Return the (x, y) coordinate for the center point of the cell that contains the specified text.  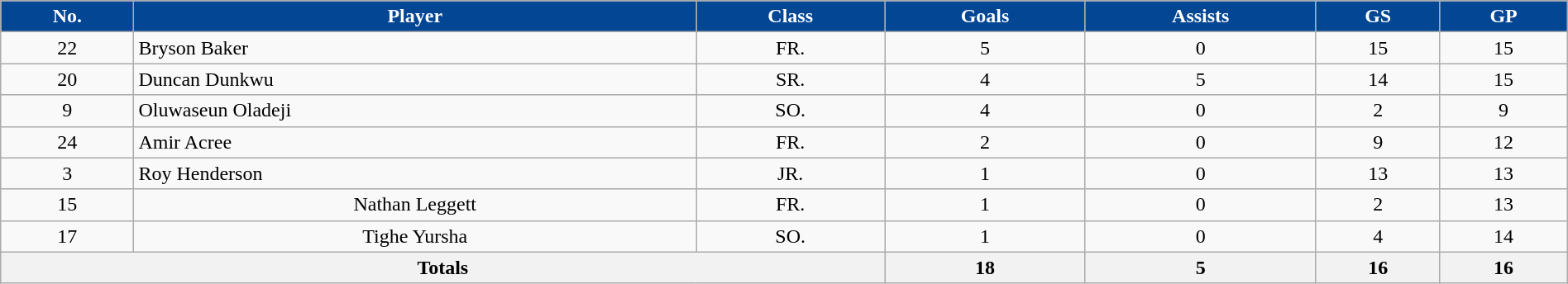
GS (1378, 17)
JR. (791, 173)
18 (985, 267)
Roy Henderson (415, 173)
Bryson Baker (415, 48)
24 (68, 142)
Assists (1201, 17)
SR. (791, 79)
Totals (443, 267)
Tighe Yursha (415, 236)
3 (68, 173)
Oluwaseun Oladeji (415, 111)
Amir Acree (415, 142)
17 (68, 236)
No. (68, 17)
GP (1503, 17)
Class (791, 17)
12 (1503, 142)
Duncan Dunkwu (415, 79)
Goals (985, 17)
20 (68, 79)
Nathan Leggett (415, 205)
22 (68, 48)
Player (415, 17)
